Identify which cell holds the provided text, then report its [x, y] central coordinate. 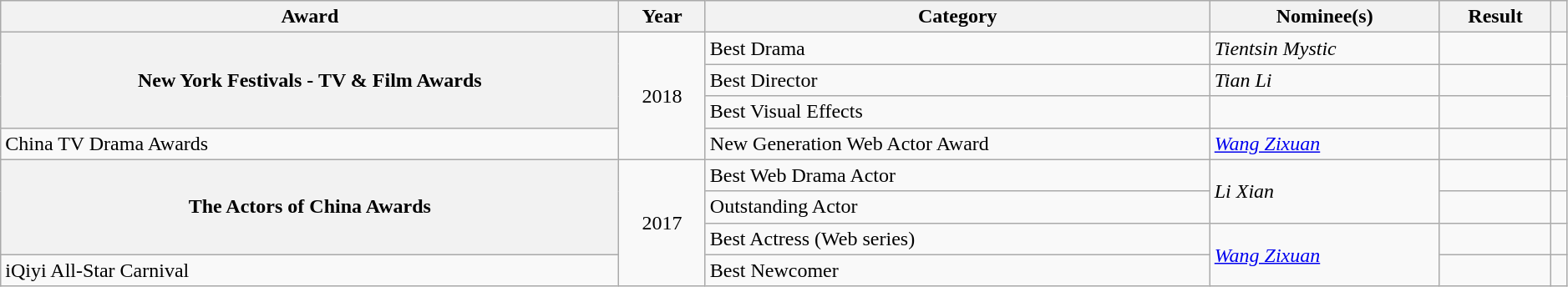
Award [310, 17]
Outstanding Actor [957, 207]
Year [662, 17]
New Generation Web Actor Award [957, 143]
Best Drama [957, 48]
2018 [662, 96]
Best Newcomer [957, 270]
Best Director [957, 80]
Tientsin Mystic [1325, 48]
2017 [662, 223]
Best Actress (Web series) [957, 239]
Li Xian [1325, 191]
Category [957, 17]
Nominee(s) [1325, 17]
Best Visual Effects [957, 112]
The Actors of China Awards [310, 207]
iQiyi All-Star Carnival [310, 270]
China TV Drama Awards [310, 143]
Tian Li [1325, 80]
New York Festivals - TV & Film Awards [310, 80]
Best Web Drama Actor [957, 175]
Result [1495, 17]
